Pinpoint the cell where the given text exists, returning its [X, Y] midpoint coordinate. 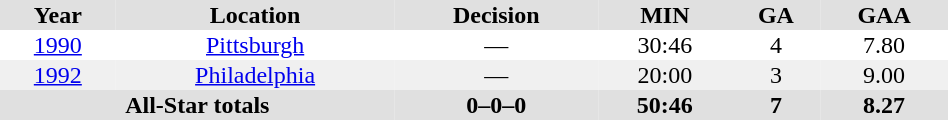
3 [776, 75]
MIN [665, 15]
20:00 [665, 75]
7 [776, 105]
7.80 [884, 45]
30:46 [665, 45]
Philadelphia [256, 75]
4 [776, 45]
0–0–0 [496, 105]
1992 [58, 75]
GA [776, 15]
50:46 [665, 105]
Pittsburgh [256, 45]
Decision [496, 15]
1990 [58, 45]
GAA [884, 15]
8.27 [884, 105]
All-Star totals [198, 105]
Year [58, 15]
Location [256, 15]
9.00 [884, 75]
